Output the [x, y] coordinate of the center of the cell containing the given text.  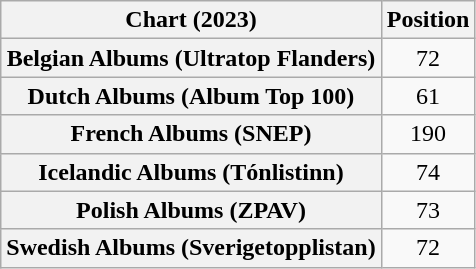
74 [428, 172]
61 [428, 96]
Belgian Albums (Ultratop Flanders) [191, 58]
190 [428, 134]
Chart (2023) [191, 20]
Icelandic Albums (Tónlistinn) [191, 172]
Swedish Albums (Sverigetopplistan) [191, 248]
73 [428, 210]
Dutch Albums (Album Top 100) [191, 96]
French Albums (SNEP) [191, 134]
Position [428, 20]
Polish Albums (ZPAV) [191, 210]
